Output the [x, y] coordinate of the center of the cell containing the given text.  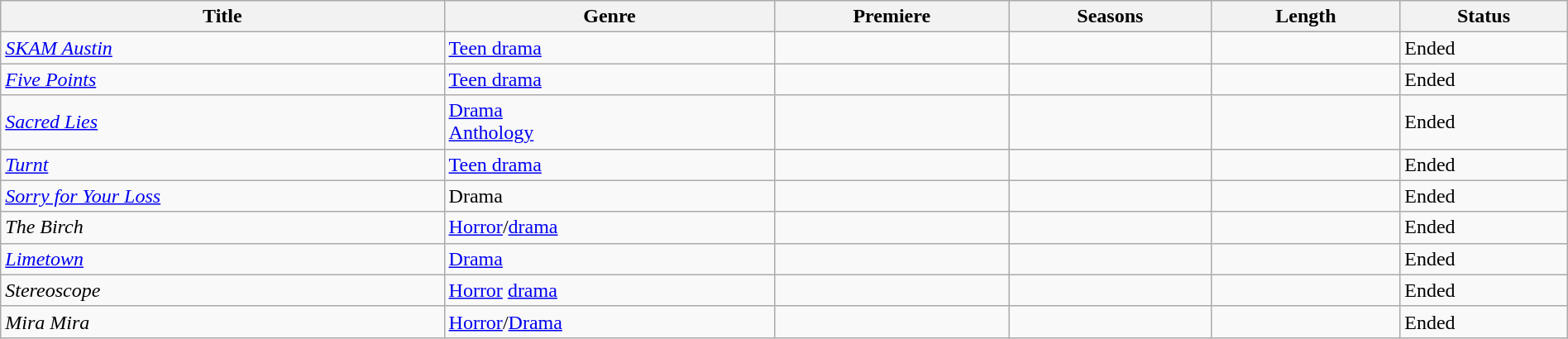
Genre [610, 17]
Status [1484, 17]
Mira Mira [222, 322]
Five Points [222, 79]
Horror drama [610, 290]
Title [222, 17]
Seasons [1111, 17]
Sacred Lies [222, 122]
Horror/Drama [610, 322]
Stereoscope [222, 290]
SKAM Austin [222, 48]
Horror/drama [610, 227]
Length [1306, 17]
Sorry for Your Loss [222, 196]
Limetown [222, 259]
DramaAnthology [610, 122]
The Birch [222, 227]
Premiere [892, 17]
Turnt [222, 165]
